Scan for the cell matching the given text and deliver its (X, Y) coordinate at center. 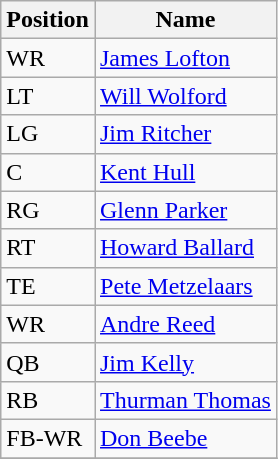
LT (48, 96)
C (48, 172)
Kent Hull (185, 172)
RG (48, 210)
Pete Metzelaars (185, 286)
Jim Ritcher (185, 134)
James Lofton (185, 58)
Jim Kelly (185, 362)
Howard Ballard (185, 248)
Position (48, 20)
Don Beebe (185, 438)
Will Wolford (185, 96)
Name (185, 20)
LG (48, 134)
QB (48, 362)
RT (48, 248)
FB-WR (48, 438)
Andre Reed (185, 324)
Glenn Parker (185, 210)
RB (48, 400)
TE (48, 286)
Thurman Thomas (185, 400)
